Provide the [X, Y] coordinate of the cell's center where the given text is located.  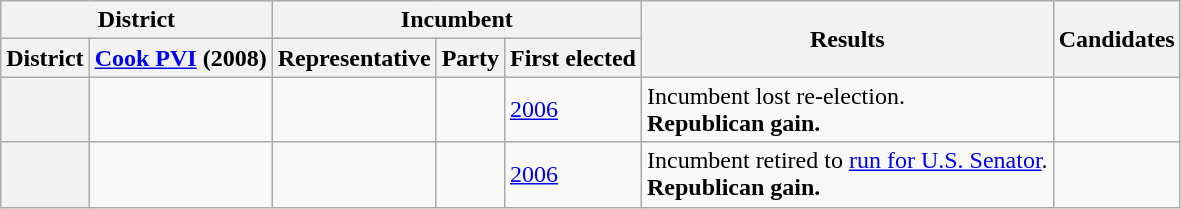
Representative [354, 58]
Incumbent [456, 20]
Candidates [1116, 39]
Incumbent lost re-election.Republican gain. [847, 110]
Party [470, 58]
Cook PVI (2008) [180, 58]
First elected [572, 58]
Results [847, 39]
Incumbent retired to run for U.S. Senator.Republican gain. [847, 174]
